Pinpoint the cell where the given text exists, returning its (X, Y) midpoint coordinate. 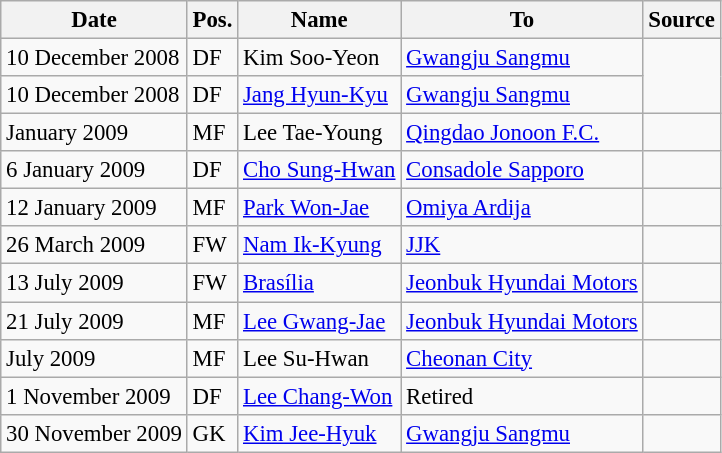
Source (682, 20)
26 March 2009 (94, 245)
Name (320, 20)
Lee Chang-Won (320, 396)
Omiya Ardija (522, 208)
Kim Soo-Yeon (320, 58)
January 2009 (94, 133)
Qingdao Jonoon F.C. (522, 133)
July 2009 (94, 358)
Lee Gwang-Jae (320, 321)
Park Won-Jae (320, 208)
21 July 2009 (94, 321)
Jang Hyun-Kyu (320, 95)
Consadole Sapporo (522, 170)
13 July 2009 (94, 283)
Lee Su-Hwan (320, 358)
30 November 2009 (94, 433)
GK (212, 433)
Cheonan City (522, 358)
To (522, 20)
12 January 2009 (94, 208)
Pos. (212, 20)
Date (94, 20)
1 November 2009 (94, 396)
6 January 2009 (94, 170)
Nam Ik-Kyung (320, 245)
Kim Jee-Hyuk (320, 433)
Brasília (320, 283)
Lee Tae-Young (320, 133)
JJK (522, 245)
Retired (522, 396)
Cho Sung-Hwan (320, 170)
